Return the [X, Y] coordinate for the center point of the cell that contains the specified text.  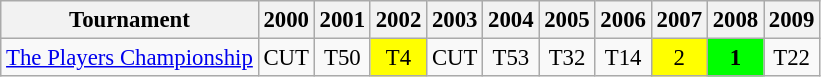
2009 [792, 20]
Tournament [130, 20]
2001 [342, 20]
2008 [735, 20]
T32 [567, 58]
T4 [398, 58]
2000 [286, 20]
2 [679, 58]
2003 [455, 20]
2004 [511, 20]
T14 [623, 58]
T53 [511, 58]
2007 [679, 20]
T50 [342, 58]
T22 [792, 58]
2002 [398, 20]
The Players Championship [130, 58]
2005 [567, 20]
1 [735, 58]
2006 [623, 20]
